Extract the (x, y) coordinate from the center of the cell holding the provided text.  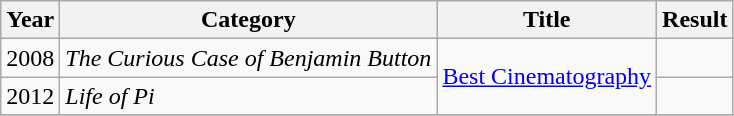
Result (695, 20)
2008 (30, 58)
Life of Pi (248, 96)
2012 (30, 96)
Year (30, 20)
The Curious Case of Benjamin Button (248, 58)
Category (248, 20)
Title (547, 20)
Best Cinematography (547, 77)
